Return the (X, Y) coordinate for the center point of the cell that contains the specified text.  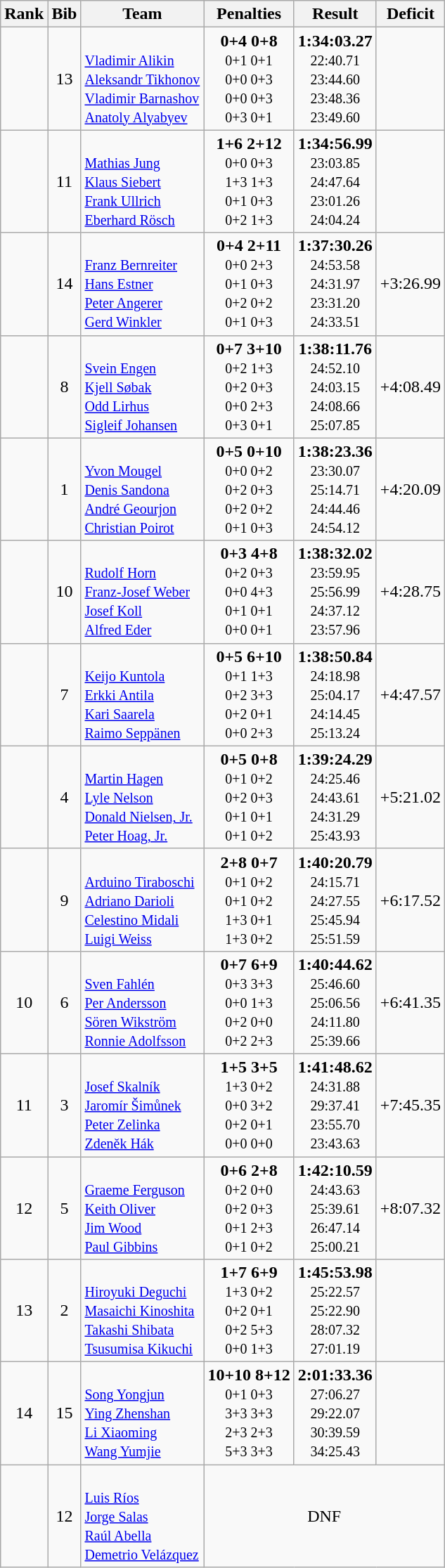
1:41:48.6224:31.8829:37.4123:55.7023:43.63 (335, 1105)
10+10 8+120+1 0+33+3 3+32+3 2+35+3 3+3 (249, 1413)
0+7 3+100+2 1+30+2 0+30+0 2+30+3 0+1 (249, 387)
Hiroyuki DeguchiMasaichi KinoshitaTakashi ShibataTsusumisa Kikuchi (142, 1311)
Franz BernreiterHans EstnerPeter AngererGerd Winkler (142, 284)
Yvon MougelDenis SandonaAndré GeourjonChristian Poirot (142, 489)
Sven FahlénPer AnderssonSören WikströmRonnie Adolfsson (142, 1002)
Mathias JungKlaus SiebertFrank UllrichEberhard Rösch (142, 181)
9 (65, 900)
+4:47.57 (411, 694)
1:42:10.5924:43.6325:39.6126:47.1425:00.21 (335, 1208)
Bib (65, 14)
0+7 6+90+3 3+30+0 1+30+2 0+00+2 2+3 (249, 1002)
7 (65, 694)
1:34:56.9923:03.8524:47.6423:01.2624:04.24 (335, 181)
3 (65, 1105)
Graeme FergusonKeith OliverJim WoodPaul Gibbins (142, 1208)
0+4 2+110+0 2+30+1 0+30+2 0+20+1 0+3 (249, 284)
+5:21.02 (411, 797)
2:01:33.3627:06.2729:22.0730:39.5934:25.43 (335, 1413)
+6:41.35 (411, 1002)
0+4 0+80+1 0+10+0 0+30+0 0+30+3 0+1 (249, 79)
0+5 0+80+1 0+20+2 0+30+1 0+10+1 0+2 (249, 797)
2+8 0+70+1 0+20+1 0+21+3 0+11+3 0+2 (249, 900)
Vladimir AlikinAleksandr TikhonovVladimir BarnashovAnatoly Alyabyev (142, 79)
Josef SkalníkJaromír ŠimůnekPeter ZelinkaZdeněk Hák (142, 1105)
1:38:32.0223:59.9525:56.9924:37.1223:57.96 (335, 592)
1:39:24.2924:25.4624:43.6124:31.2925:43.93 (335, 797)
Luis RíosJorge SalasRaúl AbellaDemetrio Velázquez (142, 1516)
Martin HagenLyle NelsonDonald Nielsen, Jr.Peter Hoag, Jr. (142, 797)
0+5 0+100+0 0+20+2 0+30+2 0+20+1 0+3 (249, 489)
1:37:30.2624:53.5824:31.9723:31.2024:33.51 (335, 284)
1:38:23.3623:30.0725:14.7124:44.4624:54.12 (335, 489)
Rank (24, 14)
Deficit (411, 14)
1:40:44.6225:46.6025:06.5624:11.8025:39.66 (335, 1002)
Arduino TiraboschiAdriano DarioliCelestino MidaliLuigi Weiss (142, 900)
0+6 2+80+2 0+00+2 0+30+1 2+30+1 0+2 (249, 1208)
1+6 2+120+0 0+31+3 1+30+1 0+30+2 1+3 (249, 181)
1:34:03.2722:40.7123:44.6023:48.3623:49.60 (335, 79)
+6:17.52 (411, 900)
+4:20.09 (411, 489)
DNF (325, 1516)
5 (65, 1208)
1:38:11.7624:52.1024:03.1524:08.6625:07.85 (335, 387)
1:45:53.9825:22.5725:22.9028:07.3227:01.19 (335, 1311)
1+5 3+51+3 0+20+0 3+20+2 0+10+0 0+0 (249, 1105)
+3:26.99 (411, 284)
1+7 6+91+3 0+20+2 0+10+2 5+30+0 1+3 (249, 1311)
Keijo KuntolaErkki AntilaKari SaarelaRaimo Seppänen (142, 694)
+7:45.35 (411, 1105)
Rudolf HornFranz-Josef WeberJosef KollAlfred Eder (142, 592)
0+3 4+80+2 0+30+0 4+30+1 0+10+0 0+1 (249, 592)
1:38:50.8424:18.9825:04.1724:14.4525:13.24 (335, 694)
1:40:20.7924:15.7124:27.5525:45.9425:51.59 (335, 900)
+4:08.49 (411, 387)
8 (65, 387)
+8:07.32 (411, 1208)
Result (335, 14)
6 (65, 1002)
Song YongjunYing ZhenshanLi XiaomingWang Yumjie (142, 1413)
0+5 6+100+1 1+30+2 3+30+2 0+10+0 2+3 (249, 694)
1 (65, 489)
15 (65, 1413)
4 (65, 797)
Team (142, 14)
+4:28.75 (411, 592)
Penalties (249, 14)
2 (65, 1311)
Svein EngenKjell SøbakOdd LirhusSigleif Johansen (142, 387)
